Extract the [X, Y] coordinate from the center of the cell holding the provided text.  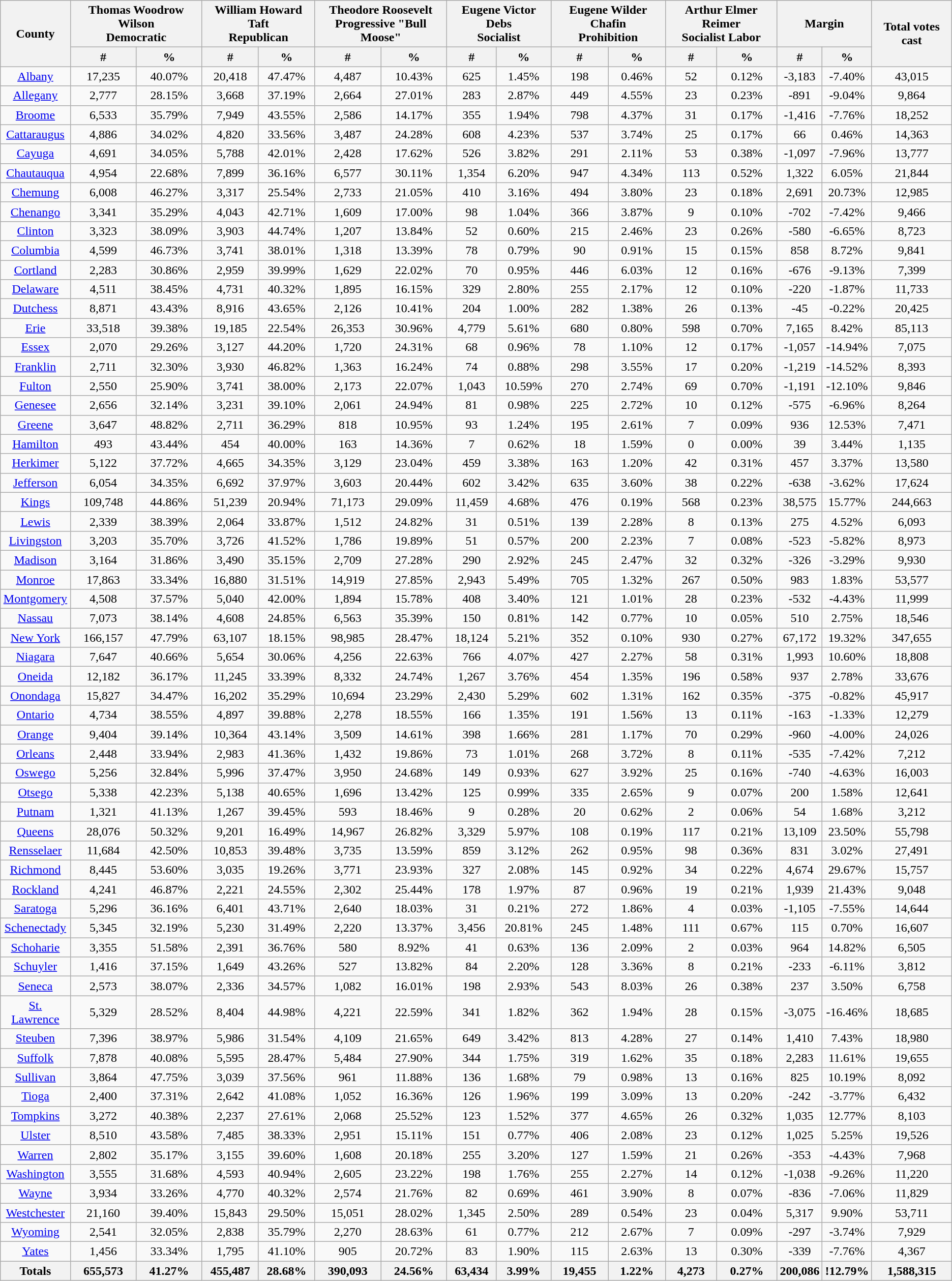
11.88% [414, 1077]
37.57% [169, 599]
936 [799, 425]
18 [580, 444]
5,329 [103, 1012]
195 [580, 425]
29.09% [414, 502]
11,459 [472, 502]
0.00% [747, 444]
281 [580, 734]
2,428 [348, 154]
3,487 [348, 134]
2.20% [524, 967]
32.14% [169, 405]
283 [472, 96]
2,400 [103, 1096]
23.22% [414, 1174]
427 [580, 657]
1.45% [524, 76]
24.94% [414, 405]
Margin [824, 24]
Rockland [36, 889]
5,788 [230, 154]
14.82% [847, 947]
0.30% [747, 1252]
22.07% [414, 386]
18,808 [911, 657]
19,655 [911, 1058]
51 [472, 541]
38.33% [287, 1135]
109,748 [103, 502]
347,655 [911, 638]
2.72% [637, 405]
4,886 [103, 134]
408 [472, 599]
43,015 [911, 76]
3.87% [637, 212]
9,930 [911, 560]
Suffolk [36, 1058]
111 [691, 928]
8,404 [230, 1012]
44.20% [287, 347]
3.60% [637, 483]
4.23% [524, 134]
58 [691, 657]
1.96% [524, 1096]
15 [691, 250]
Oneida [36, 676]
New York [36, 638]
10.59% [524, 386]
County [36, 34]
36.76% [287, 947]
1,720 [348, 347]
20.73% [847, 192]
37.72% [169, 463]
37.15% [169, 967]
47.75% [169, 1077]
14.61% [414, 734]
Sullivan [36, 1077]
47.47% [287, 76]
108 [580, 831]
34.47% [169, 696]
24.55% [287, 889]
-4.63% [847, 773]
1,207 [348, 231]
42.23% [169, 792]
35.70% [169, 541]
-7.55% [847, 909]
-163 [799, 715]
39.45% [287, 812]
1,410 [799, 1038]
23.93% [414, 870]
4,731 [230, 289]
14.36% [414, 444]
-836 [799, 1193]
39.14% [169, 734]
18,685 [911, 1012]
39.48% [287, 850]
17,235 [103, 76]
30.86% [169, 270]
20.18% [414, 1154]
5,230 [230, 928]
21,844 [911, 173]
25.90% [169, 386]
2,656 [103, 405]
4,954 [103, 173]
24.82% [414, 521]
625 [472, 76]
123 [472, 1116]
61 [472, 1232]
15,757 [911, 870]
-575 [799, 405]
Otsego [36, 792]
7,075 [911, 347]
3,341 [103, 212]
39.99% [287, 270]
31.51% [287, 579]
43.71% [287, 909]
19,526 [911, 1135]
Eugene Victor DebsSocialist [499, 24]
1,512 [348, 521]
28.15% [169, 96]
11,733 [911, 289]
1.22% [637, 1271]
4,273 [691, 1271]
33.39% [287, 676]
Theodore RooseveltProgressive "Bull Moose" [381, 24]
568 [691, 502]
50.32% [169, 831]
Rensselaer [36, 850]
1,025 [799, 1135]
27 [691, 1038]
1,082 [348, 986]
-1,057 [799, 347]
11,829 [911, 1193]
5.61% [524, 328]
14,967 [348, 831]
270 [580, 386]
3,231 [230, 405]
38.09% [169, 231]
9,841 [911, 250]
0.52% [747, 173]
14,919 [348, 579]
6,758 [911, 986]
268 [580, 754]
2,573 [103, 986]
26.82% [414, 831]
40.07% [169, 76]
-3.62% [847, 483]
1.00% [524, 309]
0.50% [747, 579]
29.50% [287, 1213]
22.02% [414, 270]
-6.96% [847, 405]
Orange [36, 734]
3,127 [230, 347]
83 [472, 1252]
4,367 [911, 1252]
43.26% [287, 967]
43.58% [169, 1135]
22.68% [169, 173]
-676 [799, 270]
225 [580, 405]
41 [472, 947]
344 [472, 1058]
13.39% [414, 250]
113 [691, 173]
22.63% [414, 657]
2,302 [348, 889]
42 [691, 463]
291 [580, 154]
28,076 [103, 831]
82 [472, 1193]
3.02% [847, 850]
13,580 [911, 463]
30.06% [287, 657]
5,996 [230, 773]
244,663 [911, 502]
3.38% [524, 463]
-0.82% [847, 696]
27.85% [414, 579]
43.65% [287, 309]
766 [472, 657]
15,051 [348, 1213]
Lewis [36, 521]
Niagara [36, 657]
8,332 [348, 676]
45,917 [911, 696]
31.49% [287, 928]
290 [472, 560]
5,296 [103, 909]
3.90% [637, 1193]
12,279 [911, 715]
825 [799, 1077]
12.53% [847, 425]
18,252 [911, 115]
13,777 [911, 154]
-7.06% [847, 1193]
1.97% [524, 889]
3.99% [524, 1271]
7,165 [799, 328]
813 [580, 1038]
90 [580, 250]
3.50% [847, 986]
Tompkins [36, 1116]
20.44% [414, 483]
28.02% [414, 1213]
4.52% [847, 521]
366 [580, 212]
38,575 [799, 502]
71,173 [348, 502]
398 [472, 734]
2,068 [348, 1116]
2,586 [348, 115]
2,070 [103, 347]
215 [580, 231]
-242 [799, 1096]
3.72% [637, 754]
22.59% [414, 1012]
74 [472, 367]
Warren [36, 1154]
67,172 [799, 638]
11,245 [230, 676]
4,820 [230, 134]
17.00% [414, 212]
38 [691, 483]
12,985 [911, 192]
2,220 [348, 928]
127 [580, 1154]
1,416 [103, 967]
Yates [36, 1252]
20,425 [911, 309]
2.74% [637, 386]
9,404 [103, 734]
18,124 [472, 638]
85,113 [911, 328]
23.50% [847, 831]
53.60% [169, 870]
1,321 [103, 812]
5.49% [524, 579]
543 [580, 986]
47.79% [169, 638]
Fulton [36, 386]
2.93% [524, 986]
3,555 [103, 1174]
2,237 [230, 1116]
627 [580, 773]
37.47% [287, 773]
-7.96% [847, 154]
2.65% [637, 792]
8,103 [911, 1116]
26,353 [348, 328]
1,795 [230, 1252]
0.58% [747, 676]
9,048 [911, 889]
15,843 [230, 1213]
18.46% [414, 812]
73 [472, 754]
527 [348, 967]
0.79% [524, 250]
178 [472, 889]
14.17% [414, 115]
16,202 [230, 696]
0.57% [524, 541]
149 [472, 773]
459 [472, 463]
2,221 [230, 889]
2,550 [103, 386]
8,723 [911, 231]
1,696 [348, 792]
35.17% [169, 1154]
2,064 [230, 521]
3,509 [348, 734]
10.43% [414, 76]
2,430 [472, 696]
11,999 [911, 599]
21,160 [103, 1213]
2.92% [524, 560]
13.84% [414, 231]
905 [348, 1252]
33,676 [911, 676]
2.63% [637, 1252]
327 [472, 870]
319 [580, 1058]
126 [472, 1096]
0 [691, 444]
335 [580, 792]
2,336 [230, 986]
2.23% [637, 541]
0.04% [747, 1213]
14 [691, 1174]
7.43% [847, 1038]
390,093 [348, 1271]
Arthur Elmer ReimerSocialist Labor [721, 24]
38.39% [169, 521]
267 [691, 579]
4,665 [230, 463]
44.74% [287, 231]
4,897 [230, 715]
-1,097 [799, 154]
858 [799, 250]
2.50% [524, 1213]
2.78% [847, 676]
6.05% [847, 173]
16.01% [414, 986]
-1,105 [799, 909]
1.04% [524, 212]
8.42% [847, 328]
19.26% [287, 870]
21.65% [414, 1038]
3.74% [637, 134]
35.15% [287, 560]
1,993 [799, 657]
3.09% [637, 1096]
40.00% [287, 444]
32.30% [169, 367]
5,484 [348, 1058]
5,986 [230, 1038]
1.56% [637, 715]
Clinton [36, 231]
12.77% [847, 1116]
655,573 [103, 1271]
21 [691, 1154]
Columbia [36, 250]
1,609 [348, 212]
406 [580, 1135]
-740 [799, 773]
Wayne [36, 1193]
6,577 [348, 173]
33.56% [287, 134]
Total votes cast [911, 34]
19,185 [230, 328]
2.47% [637, 560]
1,318 [348, 250]
81 [472, 405]
-233 [799, 967]
3.80% [637, 192]
2,777 [103, 96]
-0.22% [847, 309]
355 [472, 115]
-353 [799, 1154]
5.97% [524, 831]
Tioga [36, 1096]
2,691 [799, 192]
537 [580, 134]
43.55% [287, 115]
362 [580, 1012]
2.75% [847, 618]
28.68% [287, 1271]
526 [472, 154]
3,035 [230, 870]
38.00% [287, 386]
3,039 [230, 1077]
4,241 [103, 889]
2,574 [348, 1193]
Steuben [36, 1038]
10,694 [348, 696]
15.77% [847, 502]
341 [472, 1012]
27.01% [414, 96]
Genesee [36, 405]
31.68% [169, 1174]
17,624 [911, 483]
6,432 [911, 1096]
79 [580, 1077]
1,363 [348, 367]
Delaware [36, 289]
0.93% [524, 773]
Madison [36, 560]
1.32% [637, 579]
3,129 [348, 463]
10,853 [230, 850]
2,173 [348, 386]
27.61% [287, 1116]
37.19% [287, 96]
2,959 [230, 270]
28.63% [414, 1232]
53,577 [911, 579]
Cattaraugus [36, 134]
Hamilton [36, 444]
3,930 [230, 367]
23.04% [414, 463]
15.11% [414, 1135]
6.20% [524, 173]
0.29% [747, 734]
39.88% [287, 715]
1.90% [524, 1252]
3,934 [103, 1193]
46.73% [169, 250]
14,644 [911, 909]
!12.79% [847, 1271]
41.27% [169, 1271]
1.82% [524, 1012]
0.54% [637, 1213]
2,983 [230, 754]
1,939 [799, 889]
98,985 [348, 638]
1.31% [637, 696]
17.62% [414, 154]
5,654 [230, 657]
66 [799, 134]
1.66% [524, 734]
5.29% [524, 696]
16,607 [911, 928]
24.74% [414, 676]
6,505 [911, 947]
13,109 [799, 831]
Albany [36, 76]
Wyoming [36, 1232]
947 [580, 173]
-14.52% [847, 367]
17,863 [103, 579]
-532 [799, 599]
212 [580, 1232]
2.80% [524, 289]
4,109 [348, 1038]
4.65% [637, 1116]
1.86% [637, 909]
125 [472, 792]
3,864 [103, 1077]
6,401 [230, 909]
4,734 [103, 715]
33.87% [287, 521]
Chautauqua [36, 173]
-220 [799, 289]
-1,191 [799, 386]
14,363 [911, 134]
2,802 [103, 1154]
493 [103, 444]
1.76% [524, 1174]
32.05% [169, 1232]
39.38% [169, 328]
1,354 [472, 173]
8,916 [230, 309]
5,256 [103, 773]
-14.94% [847, 347]
17 [691, 367]
7,968 [911, 1154]
20.94% [287, 502]
961 [348, 1077]
1,135 [911, 444]
937 [799, 676]
19.86% [414, 754]
Kings [36, 502]
0.81% [524, 618]
4,770 [230, 1193]
3,355 [103, 947]
150 [472, 618]
27.28% [414, 560]
3.16% [524, 192]
21.43% [847, 889]
44.86% [169, 502]
-3.74% [847, 1232]
5,317 [799, 1213]
Jefferson [36, 483]
44.98% [287, 1012]
7,878 [103, 1058]
2,943 [472, 579]
3,272 [103, 1116]
649 [472, 1038]
8,264 [911, 405]
455,487 [230, 1271]
282 [580, 309]
1,786 [348, 541]
4,221 [348, 1012]
Saratoga [36, 909]
18,980 [911, 1038]
Livingston [36, 541]
Allegany [36, 96]
680 [580, 328]
2.17% [637, 289]
-702 [799, 212]
3.76% [524, 676]
8.72% [847, 250]
Eugene Wilder ChafinProhibition [608, 24]
42.50% [169, 850]
-1.87% [847, 289]
St. Lawrence [36, 1012]
9,201 [230, 831]
38.55% [169, 715]
18.15% [287, 638]
Richmond [36, 870]
19.32% [847, 638]
39 [799, 444]
43.44% [169, 444]
2.46% [637, 231]
8.92% [414, 947]
0.05% [747, 618]
1,052 [348, 1096]
2,541 [103, 1232]
1.75% [524, 1058]
5.21% [524, 638]
18,546 [911, 618]
9,466 [911, 212]
10.60% [847, 657]
9,864 [911, 96]
983 [799, 579]
Totals [36, 1271]
9,846 [911, 386]
1,649 [230, 967]
51,239 [230, 502]
457 [799, 463]
2.09% [637, 947]
32 [691, 560]
1.24% [524, 425]
705 [580, 579]
7,899 [230, 173]
3,329 [472, 831]
0.91% [637, 250]
29.26% [169, 347]
63,434 [472, 1271]
39.10% [287, 405]
18.03% [414, 909]
-5.82% [847, 541]
46.82% [287, 367]
930 [691, 638]
3,735 [348, 850]
-960 [799, 734]
-16.46% [847, 1012]
3.20% [524, 1154]
42.01% [287, 154]
68 [472, 347]
41.36% [287, 754]
298 [580, 367]
476 [580, 502]
34.02% [169, 134]
2,640 [348, 909]
23.29% [414, 696]
33.26% [169, 1193]
3,164 [103, 560]
7,073 [103, 618]
7,396 [103, 1038]
8,871 [103, 309]
139 [580, 521]
-339 [799, 1252]
162 [691, 696]
7,647 [103, 657]
-4.00% [847, 734]
Thomas Woodrow WilsonDemocratic [136, 24]
1.20% [637, 463]
-375 [799, 696]
16.24% [414, 367]
964 [799, 947]
128 [580, 967]
0.36% [747, 850]
5,122 [103, 463]
2.67% [637, 1232]
-891 [799, 96]
11,220 [911, 1174]
-3,183 [799, 76]
1.83% [847, 579]
1.48% [637, 928]
-326 [799, 560]
7,212 [911, 754]
1,345 [472, 1213]
William Howard TaftRepublican [258, 24]
3,668 [230, 96]
10.19% [847, 1077]
3.37% [847, 463]
Orleans [36, 754]
593 [348, 812]
-297 [799, 1232]
36.29% [287, 425]
329 [472, 289]
-3.29% [847, 560]
2.61% [637, 425]
29.67% [847, 870]
11,684 [103, 850]
-1.33% [847, 715]
6,533 [103, 115]
-9.04% [847, 96]
4,599 [103, 250]
5,338 [103, 792]
-9.13% [847, 270]
3,317 [230, 192]
2,733 [348, 192]
35.39% [414, 618]
20 [580, 812]
-523 [799, 541]
15,827 [103, 696]
151 [472, 1135]
8,092 [911, 1077]
3,155 [230, 1154]
-9.26% [847, 1174]
34 [691, 870]
-6.11% [847, 967]
0.06% [747, 812]
34.57% [287, 986]
8.03% [637, 986]
37.56% [287, 1077]
117 [691, 831]
Putnam [36, 812]
-7.40% [847, 76]
37.31% [169, 1096]
Chenango [36, 212]
0.35% [747, 696]
1,322 [799, 173]
-1,038 [799, 1174]
Ontario [36, 715]
34.05% [169, 154]
237 [799, 986]
5,040 [230, 599]
Schuyler [36, 967]
32.19% [169, 928]
199 [580, 1096]
38.01% [287, 250]
24,026 [911, 734]
53,711 [911, 1213]
Monroe [36, 579]
6,093 [911, 521]
6,008 [103, 192]
272 [580, 909]
798 [580, 115]
3.12% [524, 850]
-1,416 [799, 115]
Herkimer [36, 463]
7,471 [911, 425]
4,593 [230, 1174]
Westchester [36, 1213]
-1,219 [799, 367]
13.42% [414, 792]
11.61% [847, 1058]
28.52% [169, 1012]
580 [348, 947]
3.40% [524, 599]
8,393 [911, 367]
20.81% [524, 928]
2,278 [348, 715]
1.62% [637, 1058]
40.38% [169, 1116]
27,491 [911, 850]
191 [580, 715]
13.82% [414, 967]
0.99% [524, 792]
446 [580, 270]
0.69% [524, 1193]
2,605 [348, 1174]
6,054 [103, 483]
1,608 [348, 1154]
13.37% [414, 928]
2,838 [230, 1232]
20.72% [414, 1252]
19,455 [580, 1271]
121 [580, 599]
24.68% [414, 773]
142 [580, 618]
3,950 [348, 773]
63,107 [230, 638]
40.66% [169, 657]
-535 [799, 754]
4,779 [472, 328]
1,588,315 [911, 1271]
4,256 [348, 657]
0.28% [524, 812]
5.25% [847, 1135]
2,061 [348, 405]
7,485 [230, 1135]
0.92% [637, 870]
5,345 [103, 928]
608 [472, 134]
31.54% [287, 1038]
449 [580, 96]
3,726 [230, 541]
4,511 [103, 289]
1.38% [637, 309]
8,445 [103, 870]
Dutchess [36, 309]
25.44% [414, 889]
-638 [799, 483]
-3,075 [799, 1012]
-6.65% [847, 231]
6,692 [230, 483]
Washington [36, 1174]
13.59% [414, 850]
Nassau [36, 618]
461 [580, 1193]
3,647 [103, 425]
10.95% [414, 425]
1,895 [348, 289]
4,043 [230, 212]
10.41% [414, 309]
Chemung [36, 192]
41.10% [287, 1252]
21.05% [414, 192]
35 [691, 1058]
33.94% [169, 754]
3,903 [230, 231]
16.49% [287, 831]
38.97% [169, 1038]
2.28% [637, 521]
Schoharie [36, 947]
1.58% [847, 792]
Greene [36, 425]
Montgomery [36, 599]
3,812 [911, 967]
4,674 [799, 870]
3.44% [847, 444]
42.00% [287, 599]
40.94% [287, 1174]
16.36% [414, 1096]
831 [799, 850]
69 [691, 386]
55,798 [911, 831]
37.97% [287, 483]
7,399 [911, 270]
Onondaga [36, 696]
32.84% [169, 773]
0.08% [747, 541]
43.43% [169, 309]
1.10% [637, 347]
1,035 [799, 1116]
-45 [799, 309]
275 [799, 521]
12,641 [911, 792]
30.11% [414, 173]
2,126 [348, 309]
859 [472, 850]
0.88% [524, 367]
145 [580, 870]
4,691 [103, 154]
33,518 [103, 328]
2.87% [524, 96]
0.14% [747, 1038]
510 [799, 618]
46.27% [169, 192]
16.15% [414, 289]
Cortland [36, 270]
Schenectady [36, 928]
289 [580, 1213]
6.03% [637, 270]
5,595 [230, 1058]
Erie [36, 328]
93 [472, 425]
39.60% [287, 1154]
166 [472, 715]
43.14% [287, 734]
40.08% [169, 1058]
36.17% [169, 676]
16,880 [230, 579]
Cayuga [36, 154]
51.58% [169, 947]
1,456 [103, 1252]
Seneca [36, 986]
0.63% [524, 947]
18.55% [414, 715]
2,339 [103, 521]
-580 [799, 231]
Broome [36, 115]
4,508 [103, 599]
4.37% [637, 115]
4.34% [637, 173]
31.86% [169, 560]
3.92% [637, 773]
Ulster [36, 1135]
27.90% [414, 1058]
1.17% [637, 734]
4.28% [637, 1038]
38.45% [169, 289]
2,642 [230, 1096]
1,894 [348, 599]
3,456 [472, 928]
494 [580, 192]
16,003 [911, 773]
24.85% [287, 618]
-3.77% [847, 1096]
87 [580, 889]
19.89% [414, 541]
7,949 [230, 115]
598 [691, 328]
8,510 [103, 1135]
38.07% [169, 986]
3,771 [348, 870]
2,448 [103, 754]
4 [691, 909]
1.52% [524, 1116]
22.54% [287, 328]
24.31% [414, 347]
4.55% [637, 96]
4.07% [524, 657]
3,323 [103, 231]
818 [348, 425]
2,709 [348, 560]
0.51% [524, 521]
200,086 [799, 1271]
2,664 [348, 96]
1,432 [348, 754]
30.96% [414, 328]
Franklin [36, 367]
9.90% [847, 1213]
42.71% [287, 212]
166,157 [103, 638]
1,629 [348, 270]
0.67% [747, 928]
20,418 [230, 76]
2.11% [637, 154]
196 [691, 676]
Essex [36, 347]
2,270 [348, 1232]
5,138 [230, 792]
48.82% [169, 425]
8,973 [911, 541]
Queens [36, 831]
410 [472, 192]
40.65% [287, 792]
41.52% [287, 541]
15.78% [414, 599]
3,490 [230, 560]
0.60% [524, 231]
1,043 [472, 386]
3,203 [103, 541]
24.28% [414, 134]
19 [691, 889]
25.54% [287, 192]
635 [580, 483]
54 [799, 812]
Oswego [36, 773]
3.36% [637, 967]
38.14% [169, 618]
41.13% [169, 812]
7,929 [911, 1232]
10,364 [230, 734]
21.76% [414, 1193]
39.40% [169, 1213]
4,608 [230, 618]
204 [472, 309]
12,182 [103, 676]
6,563 [348, 618]
3,212 [911, 812]
-12.10% [847, 386]
24.56% [414, 1271]
4.68% [524, 502]
352 [580, 638]
84 [472, 967]
3,603 [348, 483]
3.82% [524, 154]
2,391 [230, 947]
262 [580, 850]
377 [580, 1116]
4,487 [348, 76]
46.87% [169, 889]
2,951 [348, 1135]
3.55% [637, 367]
41.08% [287, 1096]
0.80% [637, 328]
25.52% [414, 1116]
53 [691, 154]
